Capture the cell that displays the provided text and extract its [x, y] central coordinate. 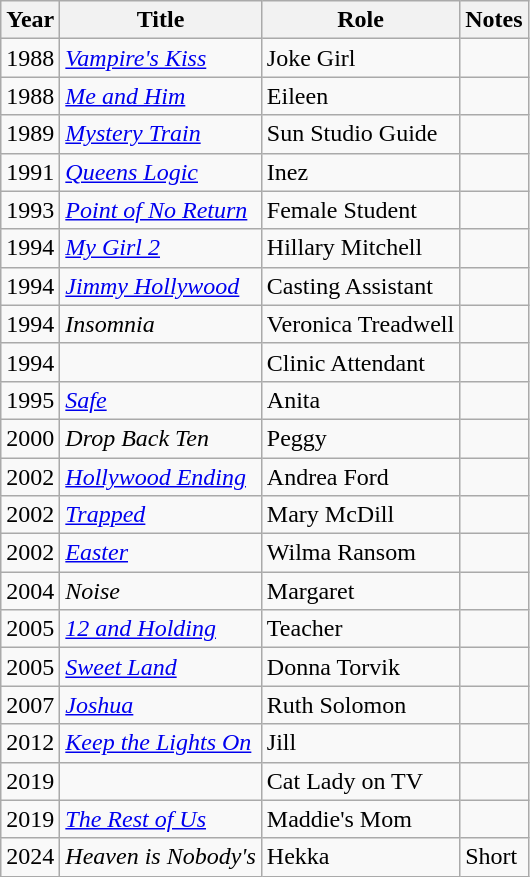
1991 [30, 172]
Hillary Mitchell [360, 248]
Margaret [360, 591]
Trapped [160, 515]
1989 [30, 134]
Hollywood Ending [160, 477]
Jimmy Hollywood [160, 286]
Jill [360, 743]
Keep the Lights On [160, 743]
The Rest of Us [160, 819]
2024 [30, 857]
Heaven is Nobody's [160, 857]
1995 [30, 400]
Mystery Train [160, 134]
2007 [30, 705]
Donna Torvik [360, 667]
My Girl 2 [160, 248]
Notes [494, 20]
Mary McDill [360, 515]
2012 [30, 743]
Queens Logic [160, 172]
Joshua [160, 705]
Female Student [360, 210]
Veronica Treadwell [360, 324]
Ruth Solomon [360, 705]
Title [160, 20]
Joke Girl [360, 58]
Hekka [360, 857]
Eileen [360, 96]
2000 [30, 438]
Wilma Ransom [360, 553]
Teacher [360, 629]
2004 [30, 591]
Sun Studio Guide [360, 134]
Noise [160, 591]
Me and Him [160, 96]
Vampire's Kiss [160, 58]
Insomnia [160, 324]
12 and Holding [160, 629]
Inez [360, 172]
Anita [360, 400]
Peggy [360, 438]
Andrea Ford [360, 477]
Casting Assistant [360, 286]
Year [30, 20]
Maddie's Mom [360, 819]
Role [360, 20]
Clinic Attendant [360, 362]
Easter [160, 553]
Point of No Return [160, 210]
Sweet Land [160, 667]
1993 [30, 210]
Cat Lady on TV [360, 781]
Short [494, 857]
Safe [160, 400]
Drop Back Ten [160, 438]
